Locate the cell with the specified text and output its [x, y] center coordinate. 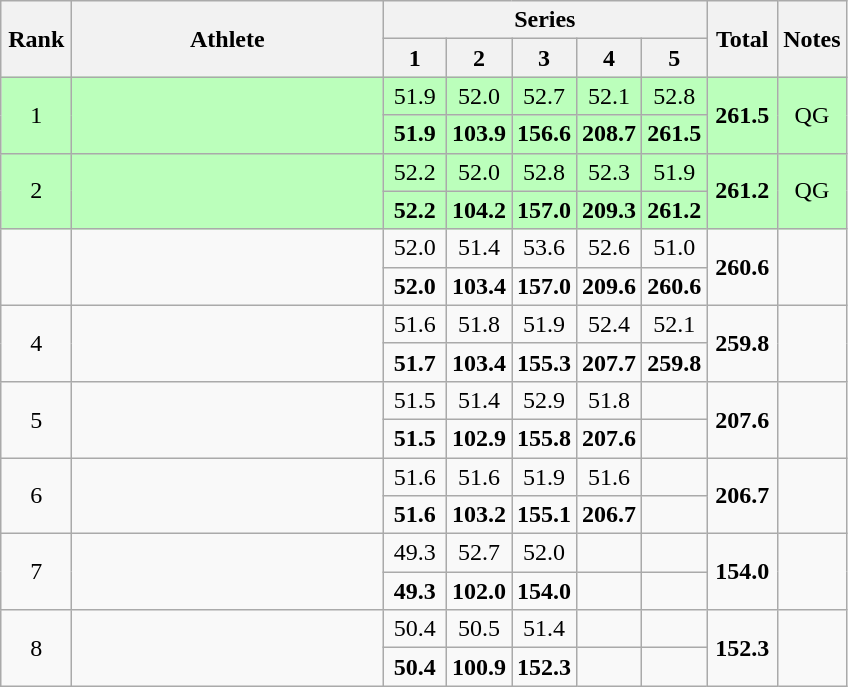
Total [742, 39]
209.6 [610, 286]
Notes [812, 39]
6 [36, 496]
Athlete [228, 39]
52.9 [544, 400]
155.1 [544, 515]
103.2 [478, 515]
53.6 [544, 248]
209.3 [610, 210]
50.5 [478, 629]
52.3 [610, 172]
102.9 [478, 438]
155.3 [544, 362]
3 [544, 58]
52.4 [610, 324]
155.8 [544, 438]
7 [36, 572]
100.9 [478, 667]
207.7 [610, 362]
156.6 [544, 134]
102.0 [478, 591]
Rank [36, 39]
103.9 [478, 134]
51.0 [674, 248]
Series [545, 20]
208.7 [610, 134]
8 [36, 648]
104.2 [478, 210]
52.6 [610, 248]
51.7 [415, 362]
